Scan for the cell matching the given text and deliver its [X, Y] coordinate at center. 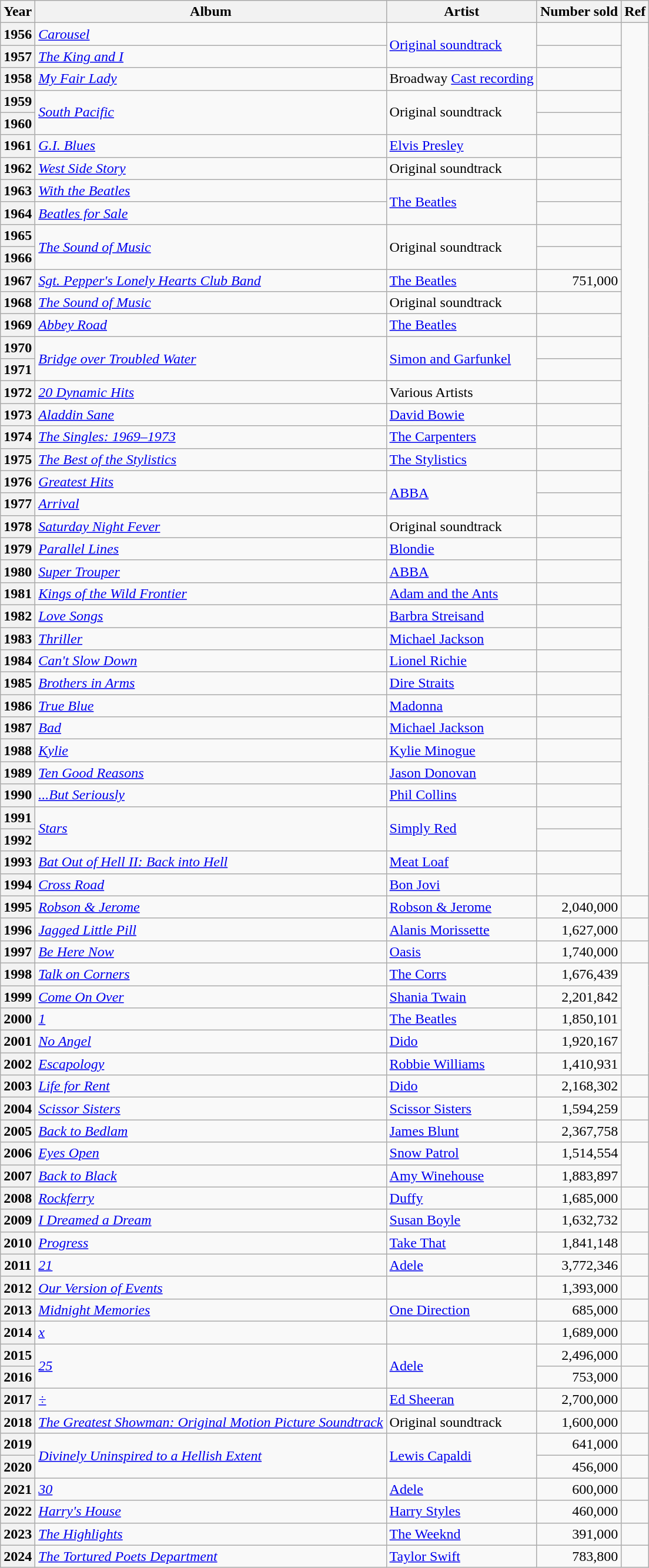
2008 [18, 1198]
Harry's House [210, 1512]
1995 [18, 907]
Saturday Night Fever [210, 526]
Lionel Richie [461, 661]
1,883,897 [578, 1176]
2009 [18, 1220]
1,410,931 [578, 1064]
Jason Donovan [461, 773]
Various Artists [461, 392]
Broadway Cast recording [461, 79]
Life for Rent [210, 1086]
1,841,148 [578, 1243]
The King and I [210, 56]
Be Here Now [210, 952]
÷ [210, 1400]
1959 [18, 101]
Escapology [210, 1064]
Taylor Swift [461, 1556]
Ed Sheeran [461, 1400]
1,600,000 [578, 1422]
The Highlights [210, 1534]
1979 [18, 549]
Our Version of Events [210, 1287]
My Fair Lady [210, 79]
1992 [18, 840]
460,000 [578, 1512]
James Blunt [461, 1131]
Shania Twain [461, 997]
Harry Styles [461, 1512]
Arrival [210, 504]
30 [210, 1489]
Come On Over [210, 997]
1,393,000 [578, 1287]
600,000 [578, 1489]
G.I. Blues [210, 146]
Kings of the Wild Frontier [210, 593]
Ref [635, 12]
Can't Slow Down [210, 661]
2011 [18, 1265]
Aladdin Sane [210, 415]
Dire Straits [461, 683]
1,920,167 [578, 1042]
Snow Patrol [461, 1153]
1993 [18, 862]
2015 [18, 1355]
I Dreamed a Dream [210, 1220]
Divinely Uninspired to a Hellish Extent [210, 1456]
The Corrs [461, 974]
Phil Collins [461, 795]
20 Dynamic Hits [210, 392]
783,800 [578, 1556]
Bridge over Troubled Water [210, 359]
641,000 [578, 1444]
2,040,000 [578, 907]
Elvis Presley [461, 146]
1965 [18, 235]
1973 [18, 415]
2014 [18, 1332]
2006 [18, 1153]
1956 [18, 34]
The Carpenters [461, 437]
Back to Bedlam [210, 1131]
1969 [18, 325]
1966 [18, 258]
21 [210, 1265]
2013 [18, 1310]
Love Songs [210, 616]
1994 [18, 885]
Artist [461, 12]
With the Beatles [210, 191]
2001 [18, 1042]
1988 [18, 750]
1997 [18, 952]
Meat Loaf [461, 862]
456,000 [578, 1467]
Back to Black [210, 1176]
1971 [18, 370]
No Angel [210, 1042]
Barbra Streisand [461, 616]
Progress [210, 1243]
2,700,000 [578, 1400]
The Best of the Stylistics [210, 459]
South Pacific [210, 112]
...But Seriously [210, 795]
Take That [461, 1243]
Super Trouper [210, 571]
Susan Boyle [461, 1220]
Brothers in Arms [210, 683]
1962 [18, 168]
1,689,000 [578, 1332]
1960 [18, 124]
1967 [18, 281]
Adam and the Ants [461, 593]
2002 [18, 1064]
Blondie [461, 549]
2018 [18, 1422]
Rockferry [210, 1198]
1999 [18, 997]
751,000 [578, 281]
Bon Jovi [461, 885]
2017 [18, 1400]
Number sold [578, 12]
1978 [18, 526]
Thriller [210, 638]
2,201,842 [578, 997]
685,000 [578, 1310]
The Weeknd [461, 1534]
Amy Winehouse [461, 1176]
2,367,758 [578, 1131]
1,514,554 [578, 1153]
Duffy [461, 1198]
Year [18, 12]
2019 [18, 1444]
Album [210, 12]
1991 [18, 818]
1982 [18, 616]
1964 [18, 213]
1 [210, 1019]
2,496,000 [578, 1355]
1,850,101 [578, 1019]
1980 [18, 571]
Talk on Corners [210, 974]
391,000 [578, 1534]
Greatest Hits [210, 482]
1998 [18, 974]
Eyes Open [210, 1153]
1968 [18, 303]
The Singles: 1969–1973 [210, 437]
David Bowie [461, 415]
x [210, 1332]
2020 [18, 1467]
1957 [18, 56]
2,168,302 [578, 1086]
Jagged Little Pill [210, 929]
1970 [18, 348]
1,627,000 [578, 929]
1976 [18, 482]
Ten Good Reasons [210, 773]
Parallel Lines [210, 549]
West Side Story [210, 168]
Alanis Morissette [461, 929]
Bat Out of Hell II: Back into Hell [210, 862]
Bad [210, 728]
1983 [18, 638]
2016 [18, 1377]
2007 [18, 1176]
Abbey Road [210, 325]
2004 [18, 1109]
2000 [18, 1019]
1961 [18, 146]
Simon and Garfunkel [461, 359]
One Direction [461, 1310]
2005 [18, 1131]
1,632,732 [578, 1220]
2010 [18, 1243]
2003 [18, 1086]
753,000 [578, 1377]
1986 [18, 706]
Robbie Williams [461, 1064]
Kylie Minogue [461, 750]
Stars [210, 829]
True Blue [210, 706]
2021 [18, 1489]
1990 [18, 795]
Cross Road [210, 885]
1977 [18, 504]
1987 [18, 728]
1974 [18, 437]
The Greatest Showman: Original Motion Picture Soundtrack [210, 1422]
Midnight Memories [210, 1310]
1,685,000 [578, 1198]
1984 [18, 661]
1,676,439 [578, 974]
Simply Red [461, 829]
Sgt. Pepper's Lonely Hearts Club Band [210, 281]
The Stylistics [461, 459]
2022 [18, 1512]
2023 [18, 1534]
Madonna [461, 706]
1975 [18, 459]
Kylie [210, 750]
3,772,346 [578, 1265]
1985 [18, 683]
Oasis [461, 952]
1958 [18, 79]
1972 [18, 392]
Beatles for Sale [210, 213]
Lewis Capaldi [461, 1456]
2024 [18, 1556]
1996 [18, 929]
1,594,259 [578, 1109]
Carousel [210, 34]
1981 [18, 593]
1963 [18, 191]
The Tortured Poets Department [210, 1556]
25 [210, 1366]
1989 [18, 773]
2012 [18, 1287]
1,740,000 [578, 952]
